From the cell containing the given text, extract its center point as (X, Y) coordinate. 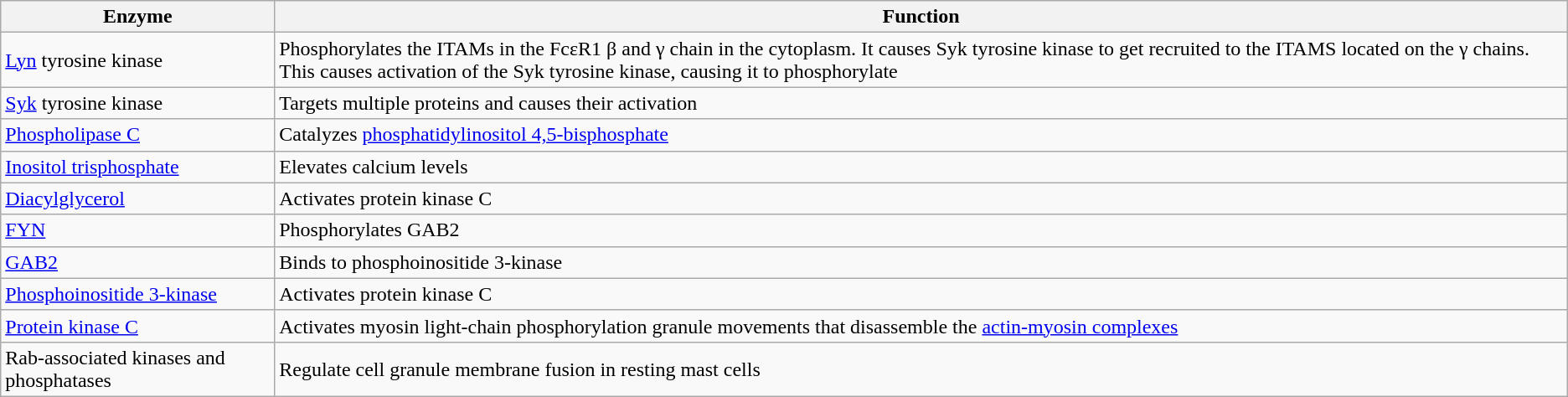
Phosphoinositide 3-kinase (137, 294)
Binds to phosphoinositide 3-kinase (921, 262)
Targets multiple proteins and causes their activation (921, 103)
Enzyme (137, 17)
Lyn tyrosine kinase (137, 60)
Function (921, 17)
Inositol trisphosphate (137, 167)
Phospholipase C (137, 135)
GAB2 (137, 262)
Activates myosin light-chain phosphorylation granule movements that disassemble the actin-myosin complexes (921, 326)
FYN (137, 230)
Catalyzes phosphatidylinositol 4,5-bisphosphate (921, 135)
Diacylglycerol (137, 198)
Elevates calcium levels (921, 167)
Rab-associated kinases and phosphatases (137, 369)
Syk tyrosine kinase (137, 103)
Phosphorylates GAB2 (921, 230)
Regulate cell granule membrane fusion in resting mast cells (921, 369)
Protein kinase C (137, 326)
